Pinpoint the cell where the given text exists, returning its (X, Y) midpoint coordinate. 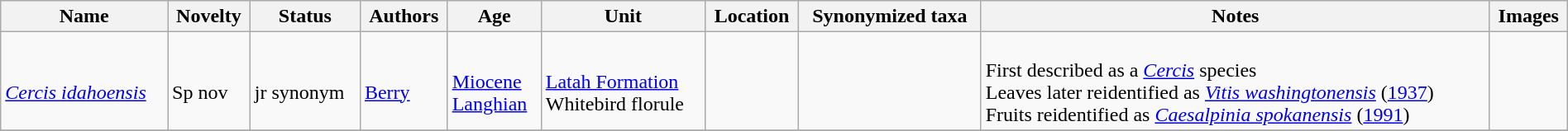
Notes (1236, 16)
MioceneLanghian (495, 81)
Unit (623, 16)
First described as a Cercis speciesLeaves later reidentified as Vitis washingtonensis (1937) Fruits reidentified as Caesalpinia spokanensis (1991) (1236, 81)
Novelty (209, 16)
Cercis idahoensis (84, 81)
Latah FormationWhitebird florule (623, 81)
Images (1528, 16)
Sp nov (209, 81)
Location (751, 16)
Synonymized taxa (890, 16)
Authors (404, 16)
Berry (404, 81)
Name (84, 16)
Status (304, 16)
Age (495, 16)
jr synonym (304, 81)
